Detect which cell encompasses the target text, then output its [X, Y] center coordinate. 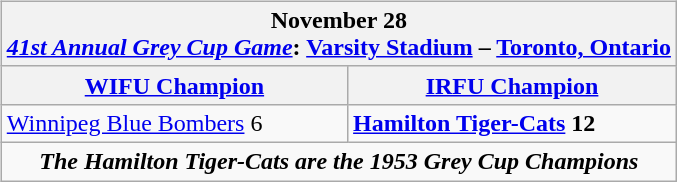
Hamilton Tiger-Cats 12 [512, 123]
Winnipeg Blue Bombers 6 [174, 123]
IRFU Champion [512, 85]
The Hamilton Tiger-Cats are the 1953 Grey Cup Champions [338, 161]
November 2841st Annual Grey Cup Game: Varsity Stadium – Toronto, Ontario [338, 34]
WIFU Champion [174, 85]
